Search for the cell housing the specified text and yield its (X, Y) center coordinate. 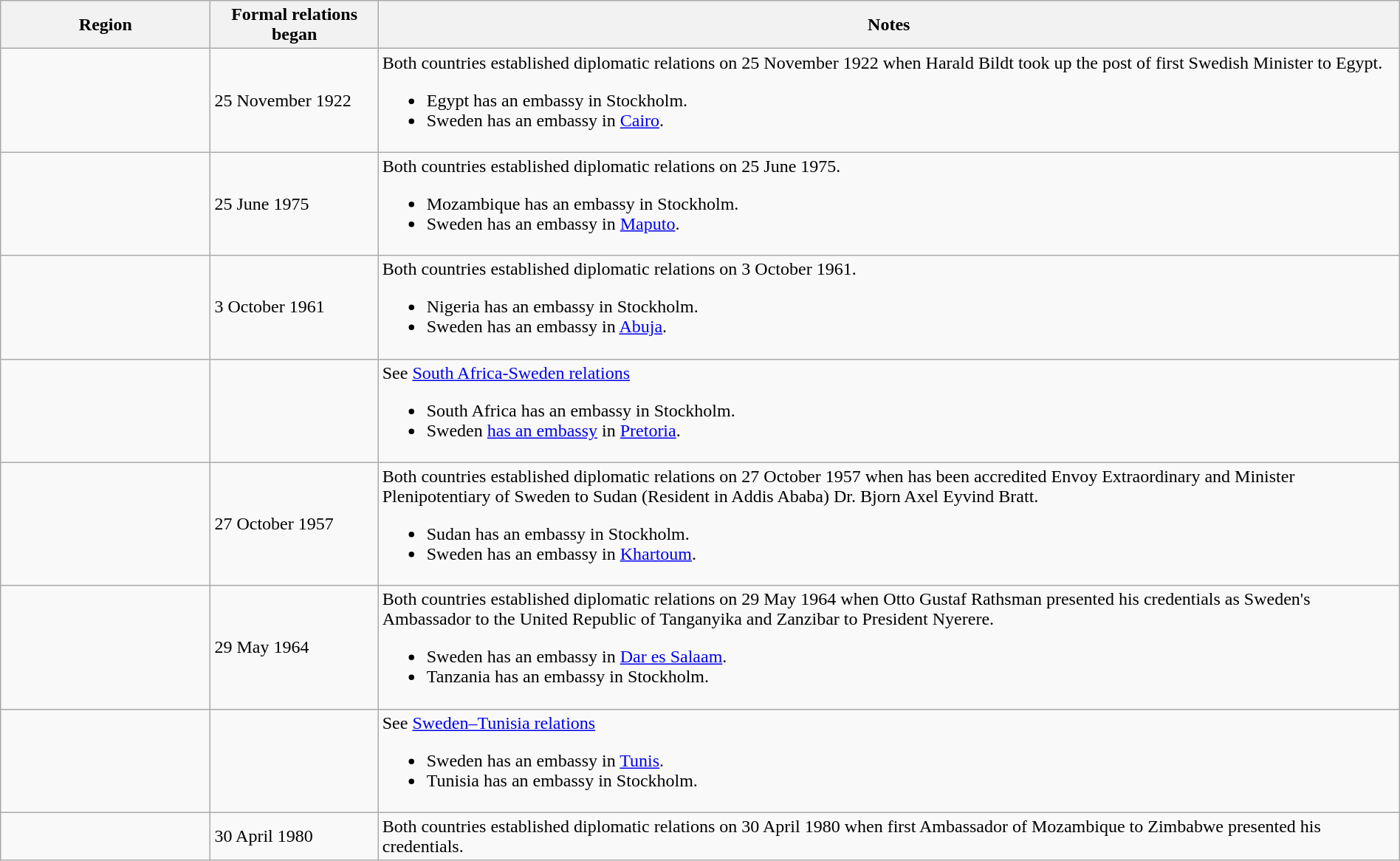
25 November 1922 (294, 100)
Both countries established diplomatic relations on 30 April 1980 when first Ambassador of Mozambique to Zimbabwe presented his credentials. (889, 836)
3 October 1961 (294, 307)
27 October 1957 (294, 524)
See South Africa-Sweden relationsSouth Africa has an embassy in Stockholm.Sweden has an embassy in Pretoria. (889, 411)
Formal relations began (294, 25)
30 April 1980 (294, 836)
Both countries established diplomatic relations on 25 June 1975.Mozambique has an embassy in Stockholm.Sweden has an embassy in Maputo. (889, 204)
29 May 1964 (294, 647)
Both countries established diplomatic relations on 3 October 1961.Nigeria has an embassy in Stockholm.Sweden has an embassy in Abuja. (889, 307)
Region (106, 25)
Notes (889, 25)
25 June 1975 (294, 204)
See Sweden–Tunisia relationsSweden has an embassy in Tunis.Tunisia has an embassy in Stockholm. (889, 761)
